Output the [X, Y] coordinate of the center of the cell containing the given text.  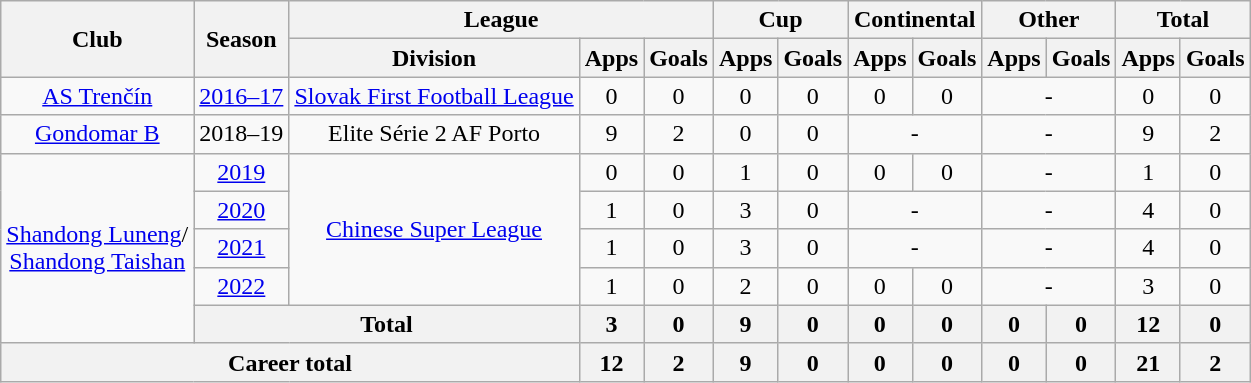
2022 [242, 286]
Season [242, 39]
2020 [242, 210]
2021 [242, 248]
Continental [915, 20]
Slovak First Football League [434, 96]
21 [1148, 362]
League [502, 20]
Division [434, 58]
Other [1049, 20]
Career total [290, 362]
Elite Série 2 AF Porto [434, 134]
AS Trenčín [98, 96]
2019 [242, 172]
Gondomar B [98, 134]
Cup [780, 20]
Club [98, 39]
2016–17 [242, 96]
Shandong Luneng/Shandong Taishan [98, 248]
Chinese Super League [434, 229]
2018–19 [242, 134]
